Detect which cell encompasses the target text, then output its [x, y] center coordinate. 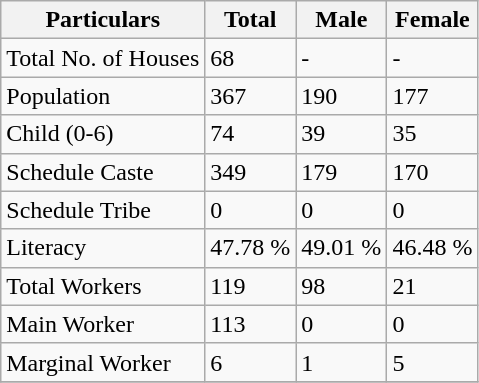
367 [250, 96]
Marginal Worker [103, 362]
177 [432, 96]
21 [432, 286]
Population [103, 96]
113 [250, 324]
Literacy [103, 248]
119 [250, 286]
Total No. of Houses [103, 58]
Particulars [103, 20]
1 [342, 362]
Schedule Tribe [103, 210]
179 [342, 172]
35 [432, 134]
47.78 % [250, 248]
6 [250, 362]
170 [432, 172]
190 [342, 96]
Total [250, 20]
Female [432, 20]
Main Worker [103, 324]
46.48 % [432, 248]
349 [250, 172]
49.01 % [342, 248]
74 [250, 134]
Schedule Caste [103, 172]
5 [432, 362]
Male [342, 20]
Child (0-6) [103, 134]
98 [342, 286]
39 [342, 134]
Total Workers [103, 286]
68 [250, 58]
